Pinpoint the cell where the given text exists, returning its [x, y] midpoint coordinate. 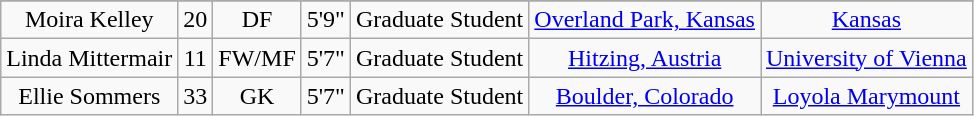
DF [257, 20]
Kansas [866, 20]
GK [257, 96]
FW/MF [257, 58]
5'9" [326, 20]
Ellie Sommers [90, 96]
20 [196, 20]
Hitzing, Austria [645, 58]
University of Vienna [866, 58]
11 [196, 58]
Overland Park, Kansas [645, 20]
Moira Kelley [90, 20]
Linda Mittermair [90, 58]
Loyola Marymount [866, 96]
33 [196, 96]
Boulder, Colorado [645, 96]
